Scan for the cell matching the given text and deliver its [x, y] coordinate at center. 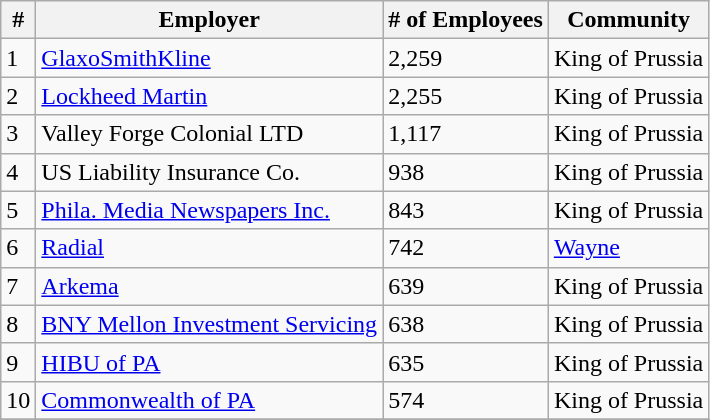
938 [466, 172]
Phila. Media Newspapers Inc. [210, 210]
742 [466, 248]
8 [18, 324]
BNY Mellon Investment Servicing [210, 324]
Commonwealth of PA [210, 400]
2 [18, 96]
Employer [210, 20]
574 [466, 400]
Arkema [210, 286]
5 [18, 210]
3 [18, 134]
1 [18, 58]
# of Employees [466, 20]
843 [466, 210]
Community [628, 20]
Lockheed Martin [210, 96]
HIBU of PA [210, 362]
638 [466, 324]
639 [466, 286]
9 [18, 362]
2,255 [466, 96]
2,259 [466, 58]
7 [18, 286]
Wayne [628, 248]
1,117 [466, 134]
# [18, 20]
635 [466, 362]
10 [18, 400]
6 [18, 248]
Valley Forge Colonial LTD [210, 134]
Radial [210, 248]
US Liability Insurance Co. [210, 172]
GlaxoSmithKline [210, 58]
4 [18, 172]
